Determine the [X, Y] coordinate at the center of the cell enclosing the given text.  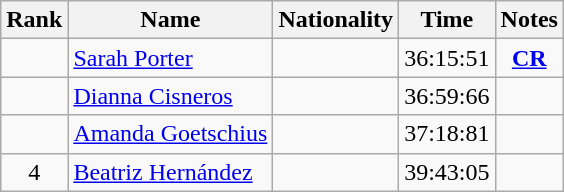
Beatriz Hernández [170, 172]
Notes [529, 20]
CR [529, 58]
4 [34, 172]
Rank [34, 20]
Nationality [336, 20]
Amanda Goetschius [170, 134]
37:18:81 [447, 134]
Dianna Cisneros [170, 96]
Name [170, 20]
Time [447, 20]
Sarah Porter [170, 58]
36:59:66 [447, 96]
36:15:51 [447, 58]
39:43:05 [447, 172]
